Return (X, Y) of the center of cell containing provided text 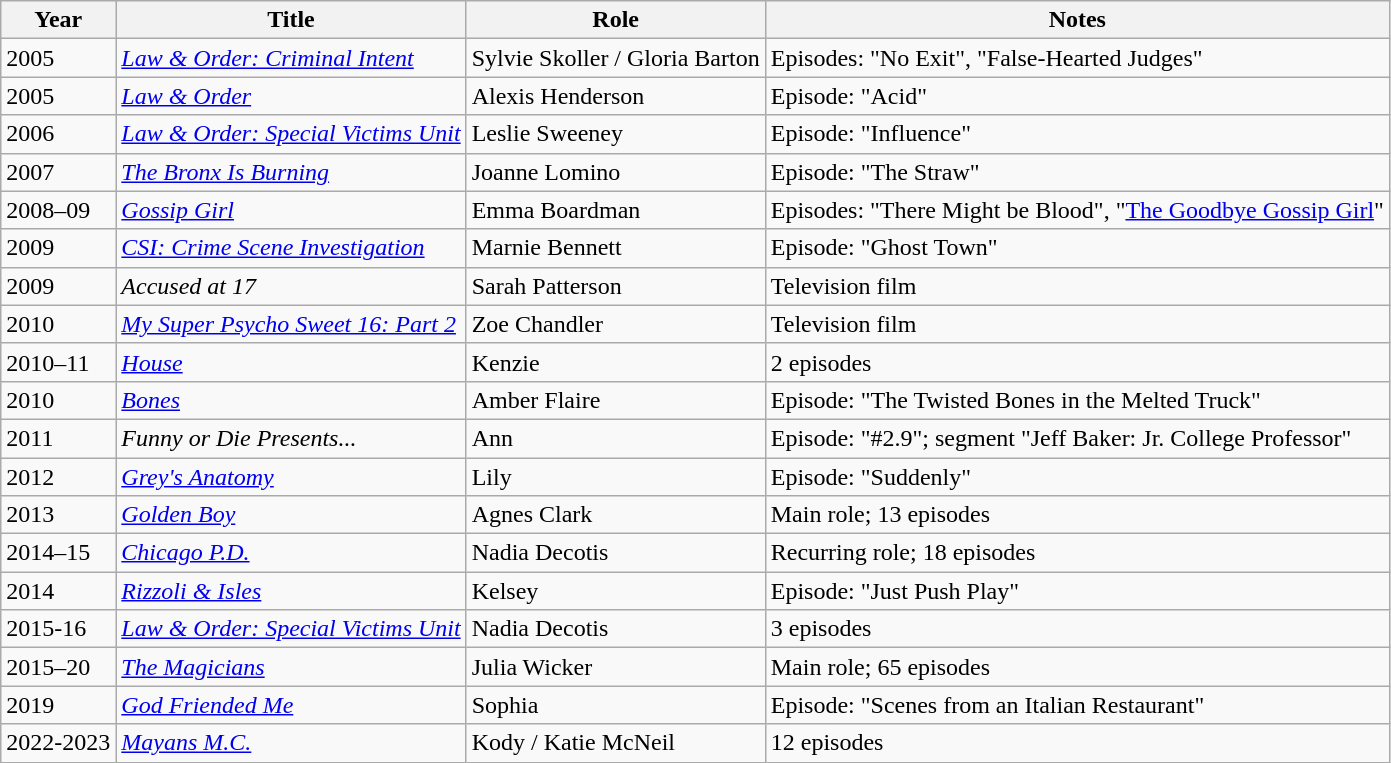
The Magicians (291, 667)
Law & Order: Criminal Intent (291, 58)
Marnie Bennett (616, 248)
Episodes: "There Might be Blood", "The Goodbye Gossip Girl" (1077, 210)
12 episodes (1077, 743)
Chicago P.D. (291, 553)
3 episodes (1077, 629)
Ann (616, 438)
Alexis Henderson (616, 96)
Kody / Katie McNeil (616, 743)
Main role; 13 episodes (1077, 515)
2015-16 (58, 629)
2012 (58, 477)
Year (58, 20)
Lily (616, 477)
CSI: Crime Scene Investigation (291, 248)
Rizzoli & Isles (291, 591)
Episode: "The Twisted Bones in the Melted Truck" (1077, 400)
Episode: "Ghost Town" (1077, 248)
Grey's Anatomy (291, 477)
The Bronx Is Burning (291, 172)
Amber Flaire (616, 400)
Kenzie (616, 362)
House (291, 362)
2010–11 (58, 362)
Golden Boy (291, 515)
Mayans M.C. (291, 743)
2014–15 (58, 553)
2 episodes (1077, 362)
Funny or Die Presents... (291, 438)
Role (616, 20)
Agnes Clark (616, 515)
Episode: "The Straw" (1077, 172)
2022-2023 (58, 743)
Main role; 65 episodes (1077, 667)
2014 (58, 591)
Episodes: "No Exit", "False-Hearted Judges" (1077, 58)
Gossip Girl (291, 210)
Bones (291, 400)
Emma Boardman (616, 210)
Title (291, 20)
Episode: "Influence" (1077, 134)
2006 (58, 134)
2013 (58, 515)
God Friended Me (291, 705)
Joanne Lomino (616, 172)
My Super Psycho Sweet 16: Part 2 (291, 324)
2019 (58, 705)
Accused at 17 (291, 286)
2015–20 (58, 667)
Zoe Chandler (616, 324)
Episode: "Suddenly" (1077, 477)
Episode: "Just Push Play" (1077, 591)
Sylvie Skoller / Gloria Barton (616, 58)
Episode: "#2.9"; segment "Jeff Baker: Jr. College Professor" (1077, 438)
2007 (58, 172)
Sarah Patterson (616, 286)
2011 (58, 438)
Episode: "Scenes from an Italian Restaurant" (1077, 705)
Sophia (616, 705)
2008–09 (58, 210)
Episode: "Acid" (1077, 96)
Recurring role; 18 episodes (1077, 553)
Notes (1077, 20)
Julia Wicker (616, 667)
Law & Order (291, 96)
Leslie Sweeney (616, 134)
Kelsey (616, 591)
